For the text-containing cell, return its midpoint in (x, y) coordinate format. 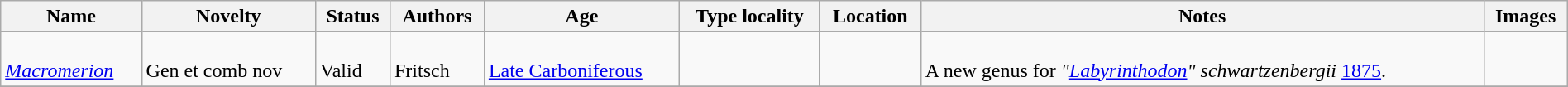
Gen et comb nov (228, 60)
Valid (352, 60)
Images (1525, 17)
Name (71, 17)
Macromerion (71, 60)
Fritsch (437, 60)
Late Carboniferous (581, 60)
Novelty (228, 17)
A new genus for "Labyrinthodon" schwartzenbergii 1875. (1202, 60)
Status (352, 17)
Age (581, 17)
Authors (437, 17)
Type locality (749, 17)
Location (870, 17)
Notes (1202, 17)
